Return the [X, Y] coordinate for the center point of the cell that contains the specified text.  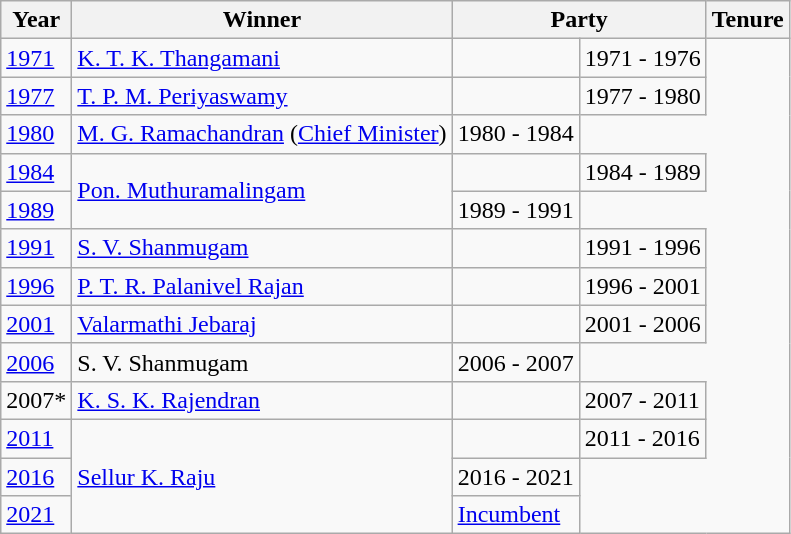
Sellur K. Raju [262, 476]
Pon. Muthuramalingam [262, 191]
K. T. K. Thangamani [262, 58]
Tenure [748, 20]
1984 [36, 172]
2001 [36, 324]
Valarmathi Jebaraj [262, 324]
1971 - 1976 [642, 58]
P. T. R. Palanivel Rajan [262, 286]
1977 - 1980 [642, 96]
1980 - 1984 [516, 134]
T. P. M. Periyaswamy [262, 96]
1996 - 2001 [642, 286]
1989 - 1991 [516, 210]
2021 [36, 515]
2016 - 2021 [516, 477]
M. G. Ramachandran (Chief Minister) [262, 134]
2001 - 2006 [642, 324]
1989 [36, 210]
2011 - 2016 [642, 438]
1991 [36, 248]
Winner [262, 20]
Incumbent [516, 515]
1971 [36, 58]
1984 - 1989 [642, 172]
1980 [36, 134]
1996 [36, 286]
2006 [36, 362]
1991 - 1996 [642, 248]
1977 [36, 96]
Party [579, 20]
2016 [36, 477]
2007 - 2011 [642, 400]
Year [36, 20]
2011 [36, 438]
K. S. K. Rajendran [262, 400]
2006 - 2007 [516, 362]
2007* [36, 400]
